From the cell containing the given text, extract its center point as (X, Y) coordinate. 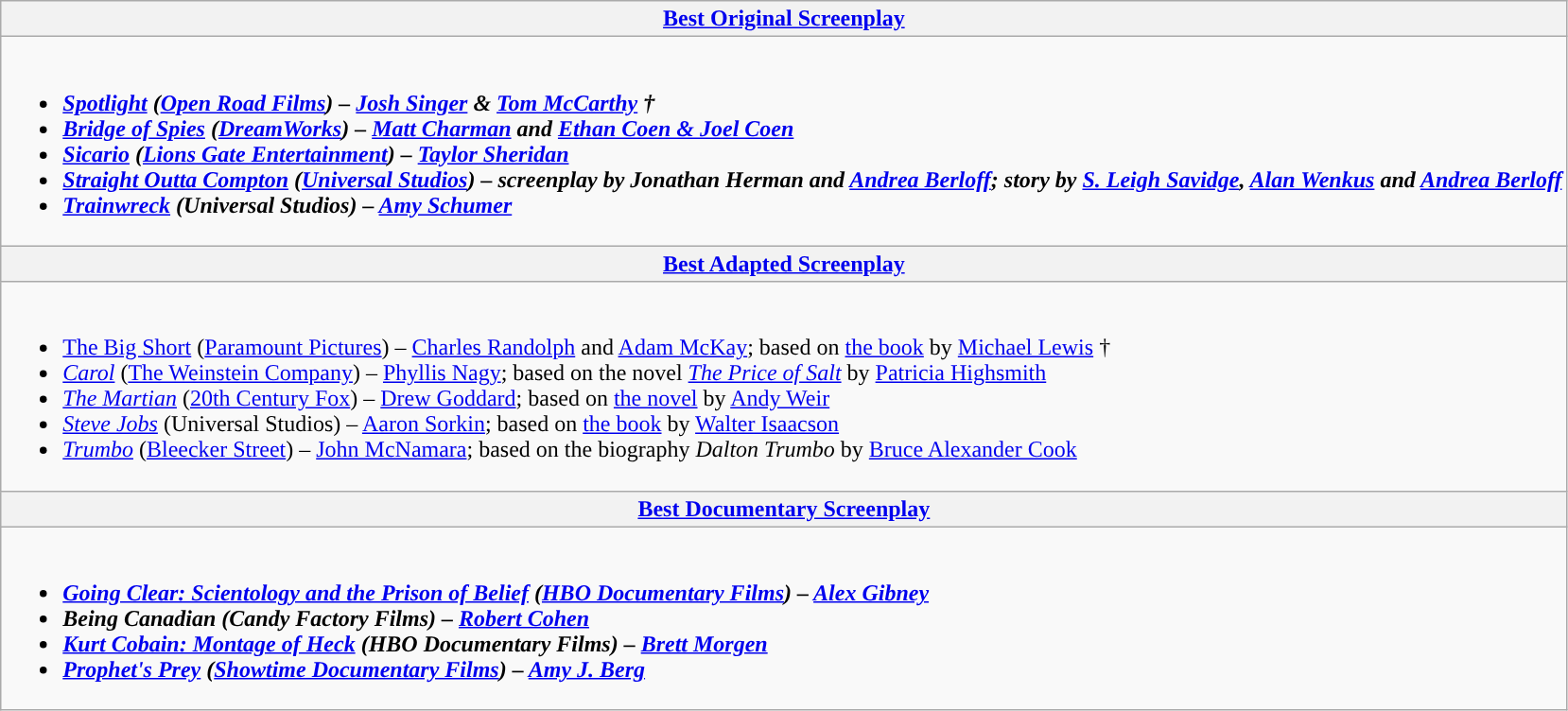
Best Original Screenplay (784, 19)
Best Adapted Screenplay (784, 264)
Best Documentary Screenplay (784, 509)
